Detect which cell encompasses the target text, then output its (X, Y) center coordinate. 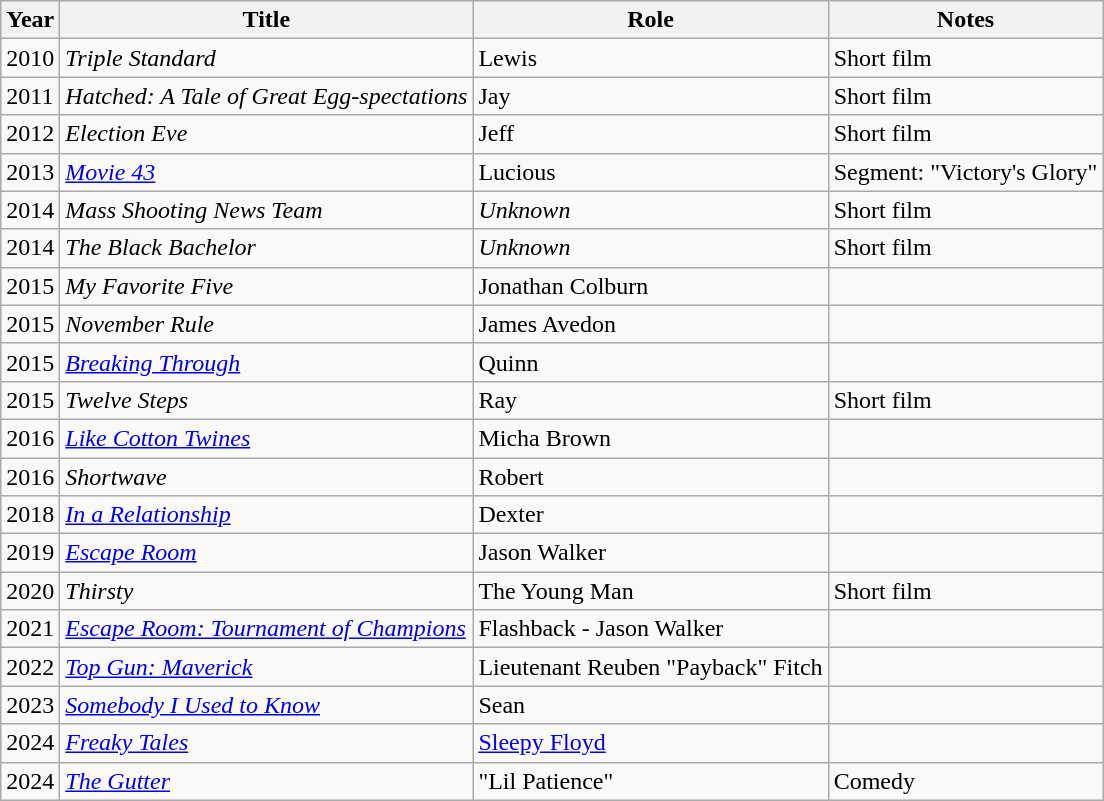
The Gutter (266, 781)
Triple Standard (266, 58)
2020 (30, 591)
Sean (650, 705)
Lewis (650, 58)
Jeff (650, 134)
Election Eve (266, 134)
Movie 43 (266, 172)
Escape Room: Tournament of Champions (266, 629)
Breaking Through (266, 362)
Freaky Tales (266, 743)
Year (30, 20)
The Black Bachelor (266, 248)
Shortwave (266, 477)
2012 (30, 134)
2011 (30, 96)
Quinn (650, 362)
Twelve Steps (266, 400)
Segment: "Victory's Glory" (966, 172)
Role (650, 20)
2018 (30, 515)
Comedy (966, 781)
2019 (30, 553)
Ray (650, 400)
The Young Man (650, 591)
Sleepy Floyd (650, 743)
2021 (30, 629)
Jason Walker (650, 553)
2013 (30, 172)
Dexter (650, 515)
Jay (650, 96)
Hatched: A Tale of Great Egg-spectations (266, 96)
Lieutenant Reuben "Payback" Fitch (650, 667)
Flashback - Jason Walker (650, 629)
Like Cotton Twines (266, 438)
2010 (30, 58)
Jonathan Colburn (650, 286)
Lucious (650, 172)
Top Gun: Maverick (266, 667)
My Favorite Five (266, 286)
Micha Brown (650, 438)
Robert (650, 477)
Escape Room (266, 553)
"Lil Patience" (650, 781)
Notes (966, 20)
2023 (30, 705)
In a Relationship (266, 515)
Thirsty (266, 591)
Title (266, 20)
Mass Shooting News Team (266, 210)
James Avedon (650, 324)
November Rule (266, 324)
Somebody I Used to Know (266, 705)
2022 (30, 667)
